Capture the cell that displays the provided text and extract its [x, y] central coordinate. 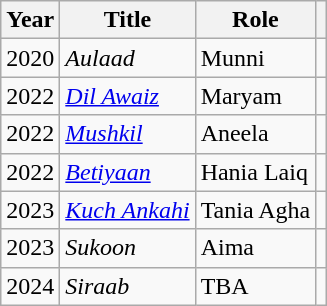
2020 [30, 58]
Aneela [256, 134]
Betiyaan [128, 172]
Munni [256, 58]
Mushkil [128, 134]
Dil Awaiz [128, 96]
Role [256, 20]
TBA [256, 286]
Tania Agha [256, 210]
Hania Laiq [256, 172]
Siraab [128, 286]
Kuch Ankahi [128, 210]
Maryam [256, 96]
Year [30, 20]
Title [128, 20]
Aima [256, 248]
Sukoon [128, 248]
2024 [30, 286]
Aulaad [128, 58]
